Return (X, Y) of the center of cell containing provided text 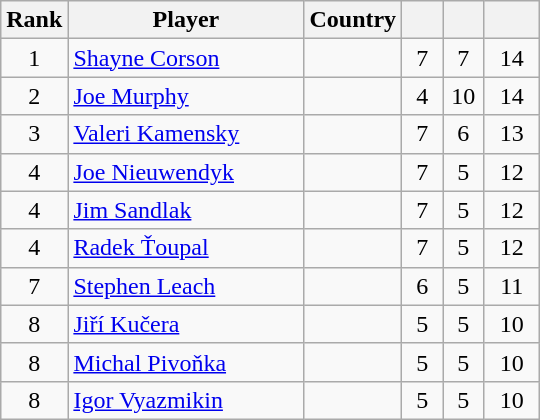
Joe Nieuwendyk (186, 172)
11 (512, 286)
Igor Vyazmikin (186, 400)
3 (34, 134)
2 (34, 96)
Rank (34, 20)
Joe Murphy (186, 96)
Country (353, 20)
Stephen Leach (186, 286)
Michal Pivoňka (186, 362)
13 (512, 134)
Jim Sandlak (186, 210)
Player (186, 20)
Valeri Kamensky (186, 134)
Radek Ťoupal (186, 248)
Jiří Kučera (186, 324)
1 (34, 58)
Shayne Corson (186, 58)
